Extract the [X, Y] coordinate from the center of the cell holding the provided text.  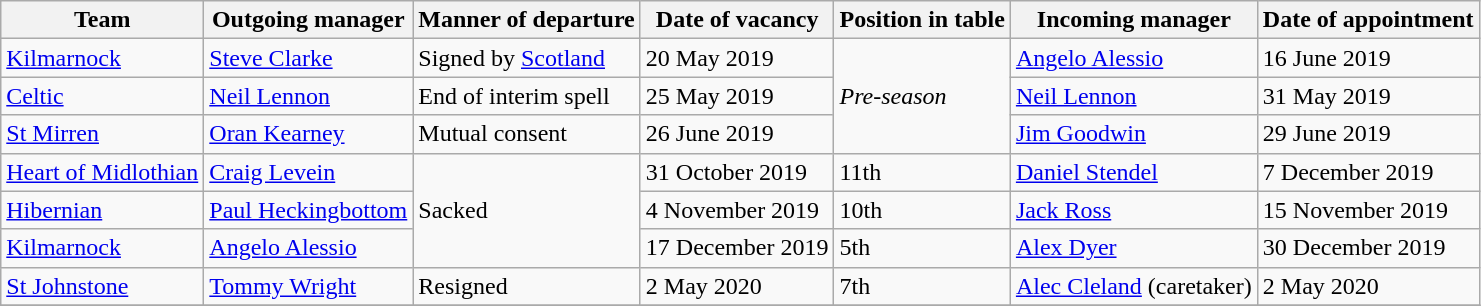
Daniel Stendel [1134, 172]
Heart of Midlothian [102, 172]
26 June 2019 [737, 134]
Resigned [526, 286]
15 November 2019 [1368, 210]
5th [922, 248]
Oran Kearney [308, 134]
Alex Dyer [1134, 248]
29 June 2019 [1368, 134]
Date of appointment [1368, 20]
10th [922, 210]
Hibernian [102, 210]
End of interim spell [526, 96]
Jim Goodwin [1134, 134]
31 October 2019 [737, 172]
31 May 2019 [1368, 96]
Alec Cleland (caretaker) [1134, 286]
Craig Levein [308, 172]
20 May 2019 [737, 58]
Mutual consent [526, 134]
Outgoing manager [308, 20]
Tommy Wright [308, 286]
Date of vacancy [737, 20]
Sacked [526, 210]
7th [922, 286]
Jack Ross [1134, 210]
25 May 2019 [737, 96]
30 December 2019 [1368, 248]
16 June 2019 [1368, 58]
St Mirren [102, 134]
Celtic [102, 96]
17 December 2019 [737, 248]
Paul Heckingbottom [308, 210]
Incoming manager [1134, 20]
Signed by Scotland [526, 58]
Steve Clarke [308, 58]
Team [102, 20]
Pre-season [922, 96]
11th [922, 172]
Manner of departure [526, 20]
7 December 2019 [1368, 172]
St Johnstone [102, 286]
4 November 2019 [737, 210]
Position in table [922, 20]
